Detect which cell encompasses the target text, then output its (x, y) center coordinate. 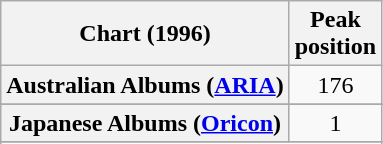
1 (335, 123)
Chart (1996) (145, 34)
176 (335, 85)
Japanese Albums (Oricon) (145, 123)
Australian Albums (ARIA) (145, 85)
Peakposition (335, 34)
